Determine the (X, Y) coordinate at the center of the cell enclosing the given text.  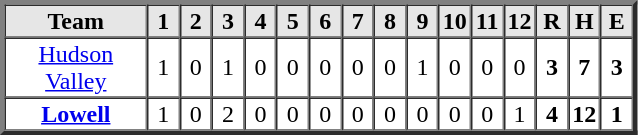
11 (487, 20)
6 (325, 20)
Lowell (76, 114)
9 (422, 20)
Team (76, 20)
R (552, 20)
8 (390, 20)
10 (455, 20)
5 (293, 20)
H (584, 20)
E (617, 20)
Hudson Valley (76, 68)
